From the cell containing the given text, extract its center point as [X, Y] coordinate. 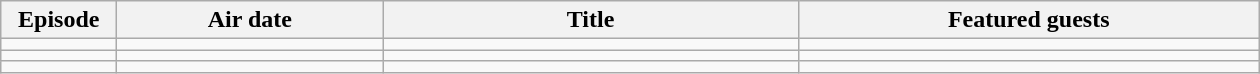
Air date [250, 20]
Episode [59, 20]
Featured guests [1028, 20]
Title [590, 20]
